For the text-containing cell, return its midpoint in (X, Y) coordinate format. 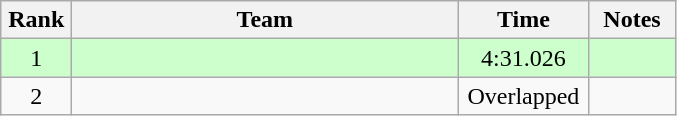
Team (265, 20)
Rank (36, 20)
Time (524, 20)
2 (36, 96)
4:31.026 (524, 58)
1 (36, 58)
Notes (632, 20)
Overlapped (524, 96)
